Extract the [x, y] coordinate from the center of the cell holding the provided text.  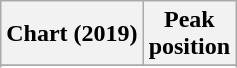
Peakposition [189, 34]
Chart (2019) [72, 34]
